Extract the [X, Y] coordinate from the center of the cell holding the provided text.  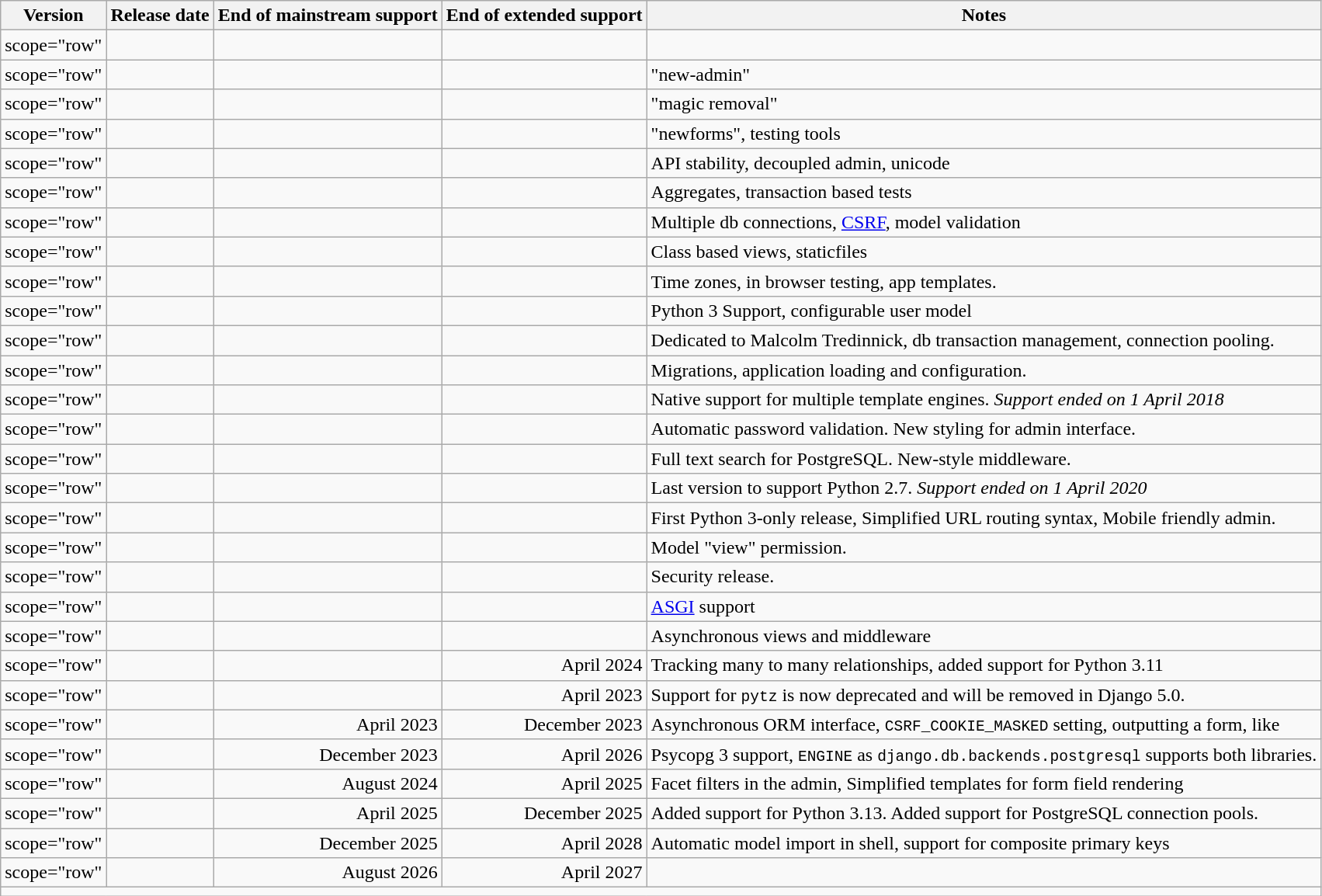
Facet filters in the admin, Simplified templates for form field rendering [984, 783]
Python 3 Support, configurable user model [984, 311]
Model "view" permission. [984, 547]
Tracking many to many relationships, added support for Python 3.11 [984, 665]
August 2024 [328, 783]
Notes [984, 16]
Release date [160, 16]
April 2028 [544, 842]
Multiple db connections, CSRF, model validation [984, 222]
Automatic password validation. New styling for admin interface. [984, 429]
April 2026 [544, 754]
Security release. [984, 577]
Last version to support Python 2.7. Support ended on 1 April 2020 [984, 488]
"new-admin" [984, 75]
Support for pytz is now deprecated and will be removed in Django 5.0. [984, 695]
Asynchronous ORM interface, CSRF_COOKIE_MASKED setting, outputting a form, like [984, 724]
Aggregates, transaction based tests [984, 193]
Full text search for PostgreSQL. New-style middleware. [984, 459]
Automatic model import in shell, support for composite primary keys [984, 842]
End of extended support [544, 16]
Version [54, 16]
ASGI support [984, 606]
April 2027 [544, 873]
Native support for multiple template engines. Support ended on 1 April 2018 [984, 400]
Class based views, staticfiles [984, 252]
Dedicated to Malcolm Tredinnick, db transaction management, connection pooling. [984, 340]
Asynchronous views and middleware [984, 636]
August 2026 [328, 873]
Time zones, in browser testing, app templates. [984, 281]
Psycopg 3 support, ENGINE as django.db.backends.postgresql supports both libraries. [984, 754]
"newforms", testing tools [984, 134]
API stability, decoupled admin, unicode [984, 163]
April 2024 [544, 665]
End of mainstream support [328, 16]
First Python 3-only release, Simplified URL routing syntax, Mobile friendly admin. [984, 518]
"magic removal" [984, 104]
Migrations, application loading and configuration. [984, 370]
Added support for Python 3.13. Added support for PostgreSQL connection pools. [984, 813]
